Search for the cell housing the specified text and yield its [X, Y] center coordinate. 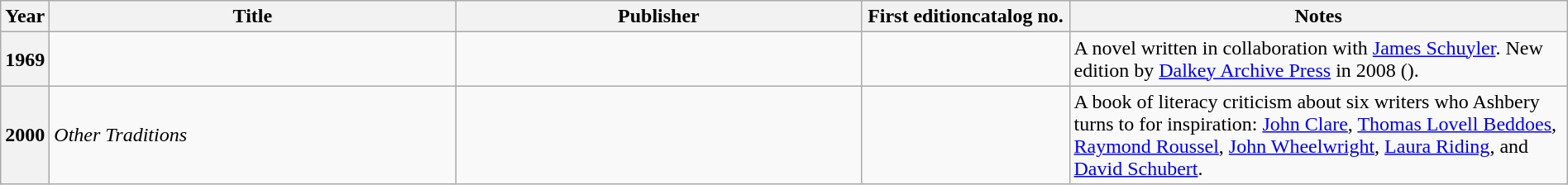
A novel written in collaboration with James Schuyler. New edition by Dalkey Archive Press in 2008 (). [1318, 59]
Other Traditions [253, 135]
Publisher [658, 17]
Year [25, 17]
First editioncatalog no. [966, 17]
2000 [25, 135]
Notes [1318, 17]
1969 [25, 59]
Title [253, 17]
